Scan for the cell matching the given text and deliver its (X, Y) coordinate at center. 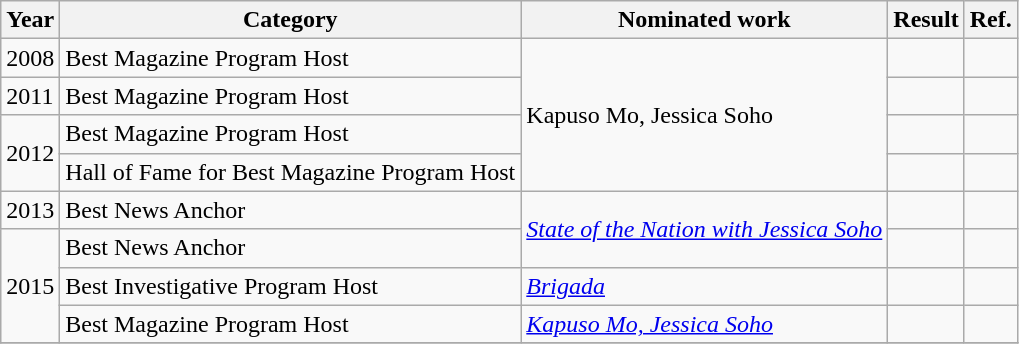
2015 (30, 286)
Nominated work (704, 20)
Hall of Fame for Best Magazine Program Host (290, 172)
2008 (30, 58)
2011 (30, 96)
2013 (30, 210)
Best Investigative Program Host (290, 286)
State of the Nation with Jessica Soho (704, 229)
Ref. (990, 20)
Brigada (704, 286)
Year (30, 20)
2012 (30, 153)
Category (290, 20)
Result (926, 20)
